Identify which cell holds the provided text, then report its [X, Y] central coordinate. 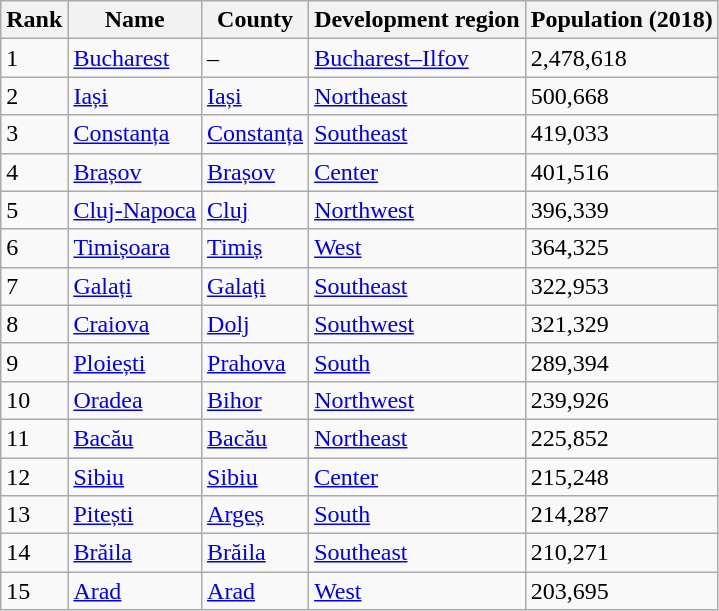
11 [34, 438]
364,325 [622, 248]
Bihor [256, 400]
Timișoara [135, 248]
14 [34, 553]
2,478,618 [622, 58]
321,329 [622, 324]
203,695 [622, 591]
Dolj [256, 324]
Bucharest–Ilfov [418, 58]
419,033 [622, 134]
8 [34, 324]
Development region [418, 20]
Timiș [256, 248]
13 [34, 515]
– [256, 58]
Rank [34, 20]
Name [135, 20]
Southwest [418, 324]
15 [34, 591]
239,926 [622, 400]
6 [34, 248]
500,668 [622, 96]
County [256, 20]
Cluj [256, 210]
289,394 [622, 362]
210,271 [622, 553]
396,339 [622, 210]
Cluj-Napoca [135, 210]
5 [34, 210]
Oradea [135, 400]
10 [34, 400]
4 [34, 172]
Argeș [256, 515]
401,516 [622, 172]
Prahova [256, 362]
2 [34, 96]
Pitești [135, 515]
Population (2018) [622, 20]
3 [34, 134]
225,852 [622, 438]
7 [34, 286]
1 [34, 58]
9 [34, 362]
Craiova [135, 324]
Bucharest [135, 58]
Ploiești [135, 362]
12 [34, 477]
214,287 [622, 515]
322,953 [622, 286]
215,248 [622, 477]
